Find where the given text appears and provide that cell's center as (X, Y) coordinate. 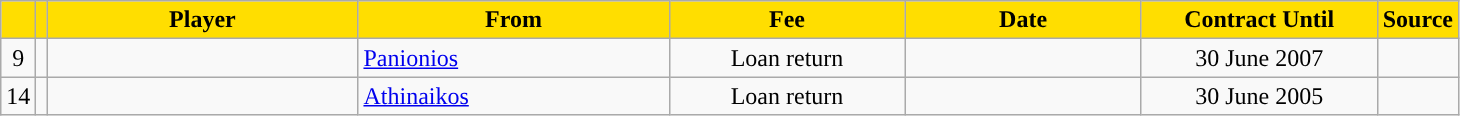
30 June 2007 (1259, 58)
Panionios (514, 58)
30 June 2005 (1259, 96)
Source (1418, 20)
Contract Until (1259, 20)
Athinaikos (514, 96)
From (514, 20)
14 (18, 96)
Date (1023, 20)
9 (18, 58)
Fee (787, 20)
Player (202, 20)
